Capture the cell that displays the provided text and extract its (x, y) central coordinate. 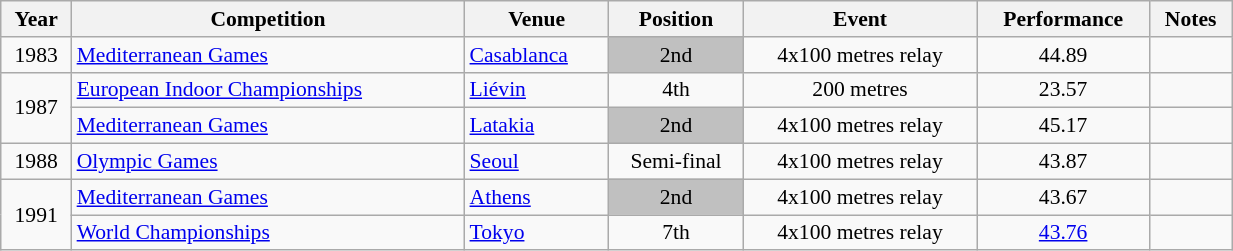
Venue (537, 19)
43.67 (1064, 197)
45.17 (1064, 126)
European Indoor Championships (268, 90)
Olympic Games (268, 162)
43.87 (1064, 162)
Event (860, 19)
44.89 (1064, 55)
43.76 (1064, 233)
Semi-final (676, 162)
Seoul (537, 162)
200 metres (860, 90)
Competition (268, 19)
Performance (1064, 19)
1988 (36, 162)
Notes (1191, 19)
Latakia (537, 126)
Year (36, 19)
Position (676, 19)
1991 (36, 214)
Liévin (537, 90)
Tokyo (537, 233)
1983 (36, 55)
7th (676, 233)
Casablanca (537, 55)
World Championships (268, 233)
1987 (36, 108)
4th (676, 90)
23.57 (1064, 90)
Athens (537, 197)
